Determine the [X, Y] coordinate at the center of the cell enclosing the given text.  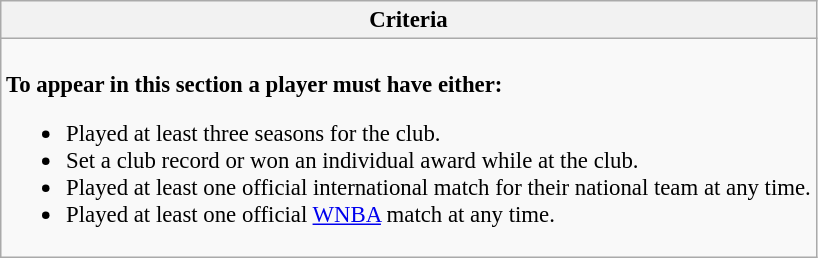
Criteria [408, 20]
